Provide the [x, y] coordinate of the cell's center where the given text is located.  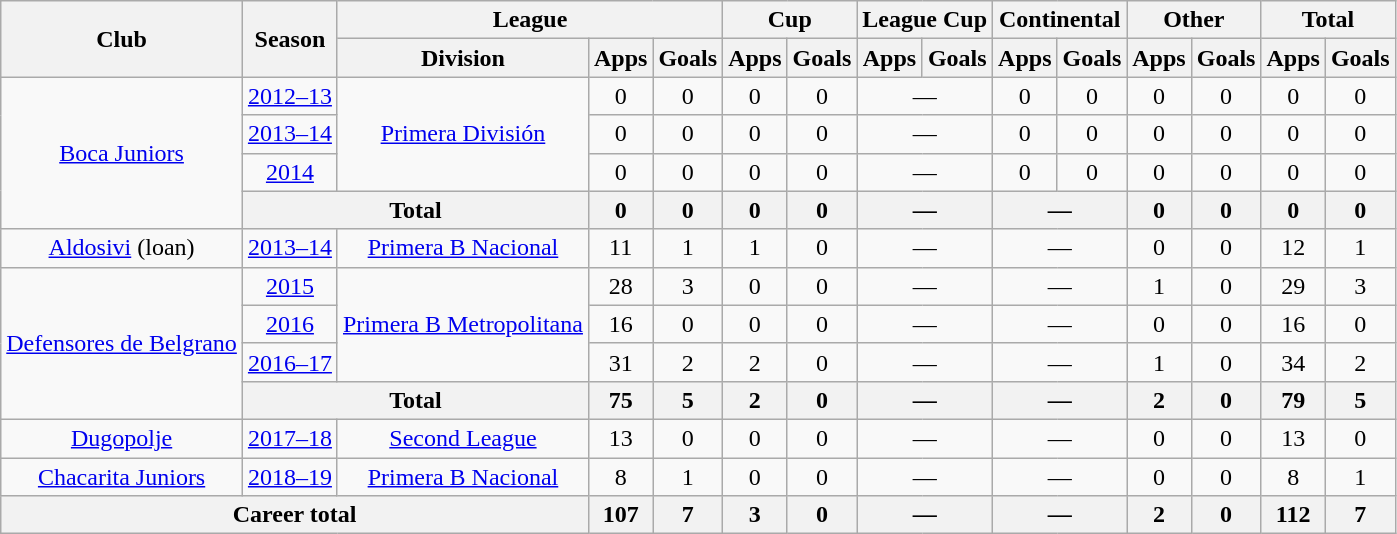
75 [620, 400]
2014 [290, 172]
Boca Juniors [122, 153]
2016 [290, 324]
34 [1293, 362]
2017–18 [290, 438]
Other [1194, 20]
112 [1293, 515]
Career total [295, 515]
Dugopolje [122, 438]
2016–17 [290, 362]
12 [1293, 248]
League Cup [925, 20]
Primera B Metropolitana [462, 324]
Club [122, 39]
Second League [462, 438]
Division [462, 58]
Primera División [462, 134]
29 [1293, 286]
31 [620, 362]
League [530, 20]
11 [620, 248]
2018–19 [290, 477]
Season [290, 39]
79 [1293, 400]
Continental [1060, 20]
28 [620, 286]
2015 [290, 286]
107 [620, 515]
Aldosivi (loan) [122, 248]
Cup [790, 20]
Defensores de Belgrano [122, 343]
Chacarita Juniors [122, 477]
2012–13 [290, 96]
